Provide the [x, y] coordinate of the cell's center where the given text is located.  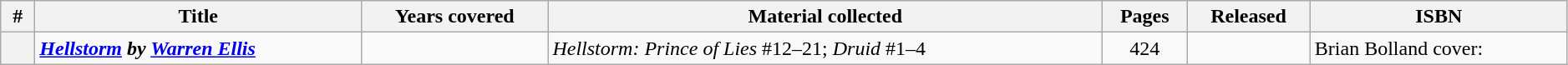
Hellstorm by Warren Ellis [199, 48]
Years covered [454, 17]
Title [199, 17]
Released [1248, 17]
# [18, 17]
Material collected [825, 17]
Brian Bolland cover: [1439, 48]
ISBN [1439, 17]
Hellstorm: Prince of Lies #12–21; Druid #1–4 [825, 48]
Pages [1144, 17]
424 [1144, 48]
